Locate the cell with the specified text and output its (x, y) center coordinate. 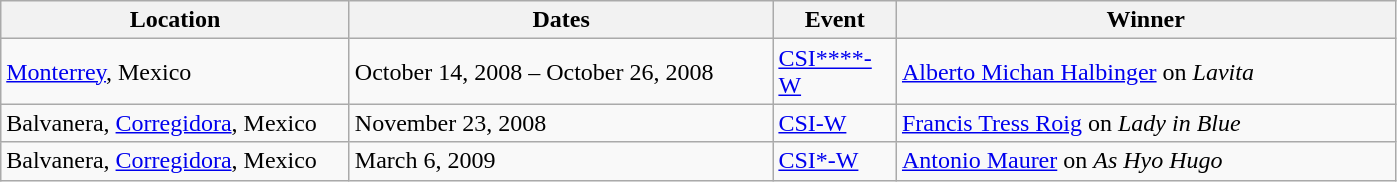
CSI****-W (835, 72)
Antonio Maurer on As Hyo Hugo (1146, 161)
Francis Tress Roig on Lady in Blue (1146, 123)
Event (835, 20)
Monterrey, Mexico (176, 72)
CSI-W (835, 123)
November 23, 2008 (561, 123)
Location (176, 20)
Alberto Michan Halbinger on Lavita (1146, 72)
Winner (1146, 20)
CSI*-W (835, 161)
October 14, 2008 – October 26, 2008 (561, 72)
March 6, 2009 (561, 161)
Dates (561, 20)
